Return (X, Y) of the center of cell containing provided text 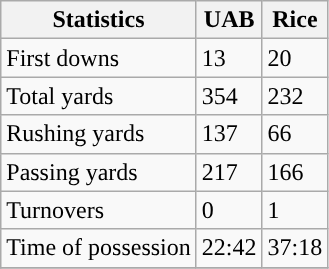
Turnovers (99, 210)
37:18 (295, 248)
166 (295, 172)
Passing yards (99, 172)
1 (295, 210)
Rushing yards (99, 134)
13 (229, 58)
66 (295, 134)
0 (229, 210)
Total yards (99, 96)
UAB (229, 20)
Statistics (99, 20)
First downs (99, 58)
Rice (295, 20)
22:42 (229, 248)
232 (295, 96)
354 (229, 96)
217 (229, 172)
137 (229, 134)
20 (295, 58)
Time of possession (99, 248)
